Extract the [X, Y] coordinate from the center of the cell holding the provided text.  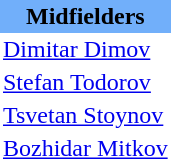
Dimitar Dimov [86, 50]
Stefan Todorov [86, 82]
Tsvetan Stoynov [86, 116]
Midfielders [86, 16]
